Scan for the cell matching the given text and deliver its (x, y) coordinate at center. 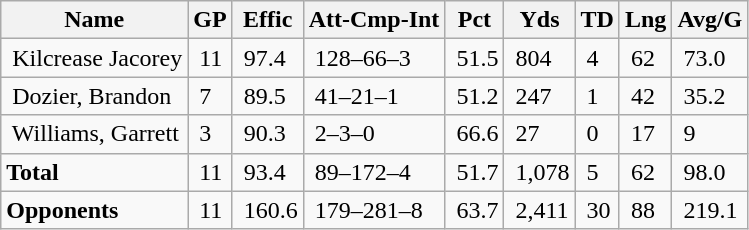
63.7 (474, 210)
Opponents (94, 210)
219.1 (710, 210)
89.5 (268, 96)
Williams, Garrett (94, 134)
51.2 (474, 96)
Yds (540, 20)
7 (210, 96)
247 (540, 96)
66.6 (474, 134)
30 (597, 210)
88 (645, 210)
17 (645, 134)
804 (540, 58)
89–172–4 (374, 172)
97.4 (268, 58)
Dozier, Brandon (94, 96)
160.6 (268, 210)
Total (94, 172)
4 (597, 58)
TD (597, 20)
27 (540, 134)
0 (597, 134)
35.2 (710, 96)
1,078 (540, 172)
1 (597, 96)
179–281–8 (374, 210)
Name (94, 20)
Effic (268, 20)
3 (210, 134)
2,411 (540, 210)
90.3 (268, 134)
Avg/G (710, 20)
41–21–1 (374, 96)
5 (597, 172)
42 (645, 96)
93.4 (268, 172)
2–3–0 (374, 134)
Kilcrease Jacorey (94, 58)
Att-Cmp-Int (374, 20)
128–66–3 (374, 58)
98.0 (710, 172)
51.5 (474, 58)
9 (710, 134)
GP (210, 20)
Lng (645, 20)
Pct (474, 20)
51.7 (474, 172)
73.0 (710, 58)
